Scan for the cell matching the given text and deliver its (x, y) coordinate at center. 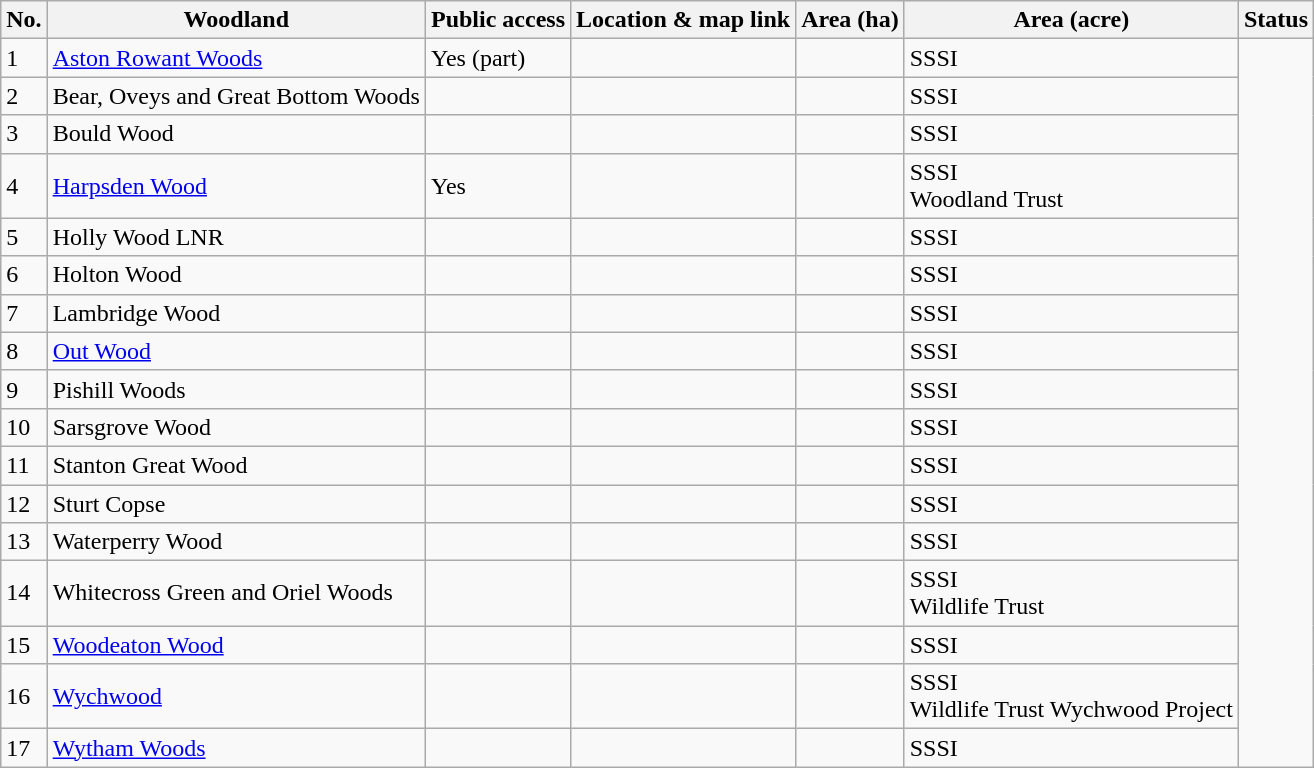
SSSIWildlife Trust Wychwood Project (1071, 696)
Area (acre) (1071, 20)
Pishill Woods (236, 389)
16 (24, 696)
15 (24, 645)
3 (24, 134)
4 (24, 186)
Location & map link (684, 20)
SSSIWoodland Trust (1071, 186)
8 (24, 351)
Sturt Copse (236, 503)
SSSIWildlife Trust (1071, 594)
Woodeaton Wood (236, 645)
Area (ha) (850, 20)
12 (24, 503)
Bear, Oveys and Great Bottom Woods (236, 96)
6 (24, 275)
Holly Wood LNR (236, 237)
9 (24, 389)
No. (24, 20)
17 (24, 748)
Whitecross Green and Oriel Woods (236, 594)
Sarsgrove Wood (236, 427)
14 (24, 594)
Lambridge Wood (236, 313)
Wychwood (236, 696)
Woodland (236, 20)
Out Wood (236, 351)
Yes (part) (498, 58)
10 (24, 427)
Aston Rowant Woods (236, 58)
11 (24, 465)
Waterperry Wood (236, 542)
Yes (498, 186)
13 (24, 542)
Harpsden Wood (236, 186)
Status (1276, 20)
Stanton Great Wood (236, 465)
7 (24, 313)
2 (24, 96)
Bould Wood (236, 134)
Holton Wood (236, 275)
5 (24, 237)
1 (24, 58)
Wytham Woods (236, 748)
Public access (498, 20)
